For the text-containing cell, return its midpoint in [x, y] coordinate format. 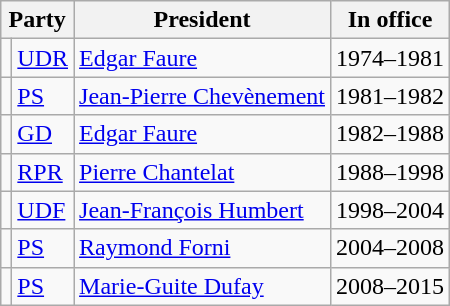
Marie-Guite Dufay [202, 286]
1998–2004 [390, 210]
2008–2015 [390, 286]
RPR [43, 172]
1982–1988 [390, 134]
1974–1981 [390, 58]
Jean-François Humbert [202, 210]
2004–2008 [390, 248]
1981–1982 [390, 96]
Pierre Chantelat [202, 172]
Jean-Pierre Chevènement [202, 96]
UDR [43, 58]
President [202, 20]
Raymond Forni [202, 248]
GD [43, 134]
Party [38, 20]
UDF [43, 210]
1988–1998 [390, 172]
In office [390, 20]
